Provide the (x, y) coordinate of the cell's center where the given text is located.  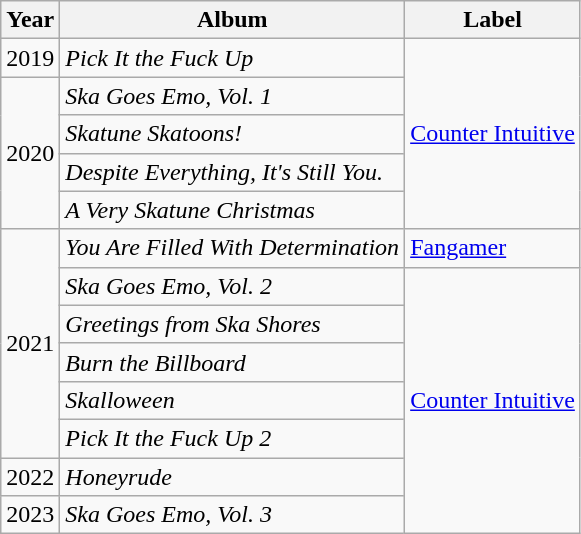
2022 (30, 477)
2020 (30, 153)
2019 (30, 58)
You Are Filled With Determination (232, 248)
Album (232, 20)
Greetings from Ska Shores (232, 324)
Despite Everything, It's Still You. (232, 172)
Honeyrude (232, 477)
Skatune Skatoons! (232, 134)
2023 (30, 515)
Ska Goes Emo, Vol. 2 (232, 286)
Year (30, 20)
Ska Goes Emo, Vol. 3 (232, 515)
Label (493, 20)
Skalloween (232, 400)
Fangamer (493, 248)
Pick It the Fuck Up (232, 58)
Burn the Billboard (232, 362)
2021 (30, 343)
Pick It the Fuck Up 2 (232, 438)
A Very Skatune Christmas (232, 210)
Ska Goes Emo, Vol. 1 (232, 96)
